Find where the given text appears and provide that cell's center as (x, y) coordinate. 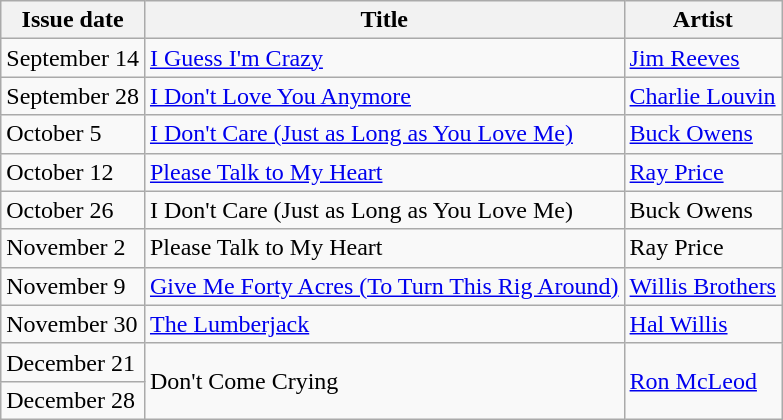
I Don't Love You Anymore (384, 96)
November 30 (73, 324)
November 2 (73, 248)
October 5 (73, 134)
I Guess I'm Crazy (384, 58)
The Lumberjack (384, 324)
December 21 (73, 362)
Hal Willis (702, 324)
Willis Brothers (702, 286)
September 14 (73, 58)
September 28 (73, 96)
Don't Come Crying (384, 381)
Ron McLeod (702, 381)
Issue date (73, 20)
December 28 (73, 400)
Give Me Forty Acres (To Turn This Rig Around) (384, 286)
November 9 (73, 286)
October 26 (73, 210)
Charlie Louvin (702, 96)
Artist (702, 20)
Title (384, 20)
October 12 (73, 172)
Jim Reeves (702, 58)
